Return the [X, Y] coordinate for the center point of the cell that contains the specified text.  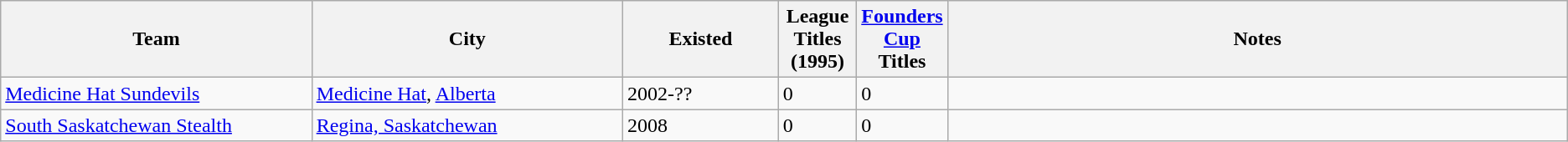
2008 [700, 125]
Notes [1257, 39]
South Saskatchewan Stealth [156, 125]
Team [156, 39]
Medicine Hat Sundevils [156, 94]
City [467, 39]
Regina, Saskatchewan [467, 125]
Existed [700, 39]
Founders Cup Titles [902, 39]
Medicine Hat, Alberta [467, 94]
League Titles (1995) [818, 39]
2002-?? [700, 94]
